Return the (X, Y) coordinate for the center point of the cell that contains the specified text.  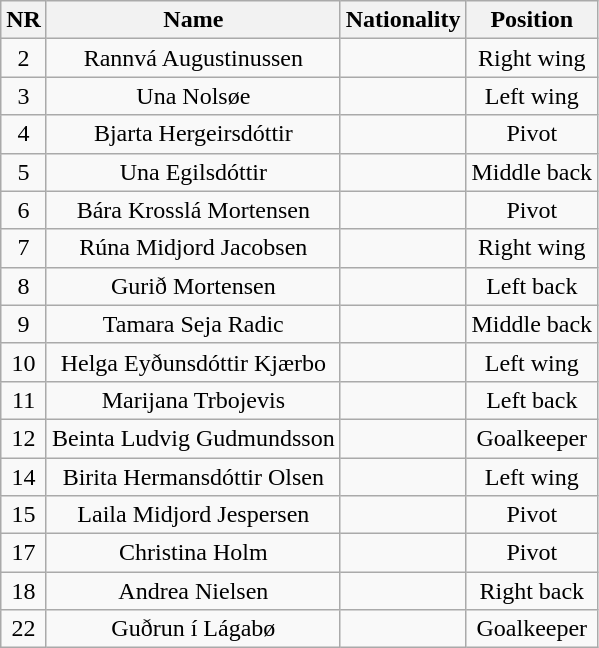
Rúna Midjord Jacobsen (193, 248)
3 (24, 96)
Nationality (403, 20)
18 (24, 591)
5 (24, 172)
12 (24, 438)
Helga Eyðunsdóttir Kjærbo (193, 362)
Tamara Seja Radic (193, 324)
Birita Hermansdóttir Olsen (193, 477)
14 (24, 477)
6 (24, 210)
8 (24, 286)
4 (24, 134)
Marijana Trbojevis (193, 400)
Rannvá Augustinussen (193, 58)
Laila Midjord Jespersen (193, 515)
11 (24, 400)
Name (193, 20)
Una Nolsøe (193, 96)
Gurið Mortensen (193, 286)
22 (24, 629)
NR (24, 20)
15 (24, 515)
7 (24, 248)
Guðrun í Lágabø (193, 629)
Bjarta Hergeirsdóttir (193, 134)
Una Egilsdóttir (193, 172)
10 (24, 362)
Right back (532, 591)
Beinta Ludvig Gudmundsson (193, 438)
2 (24, 58)
9 (24, 324)
17 (24, 553)
Position (532, 20)
Bára Krosslá Mortensen (193, 210)
Christina Holm (193, 553)
Andrea Nielsen (193, 591)
